Capture the cell that displays the provided text and extract its (X, Y) central coordinate. 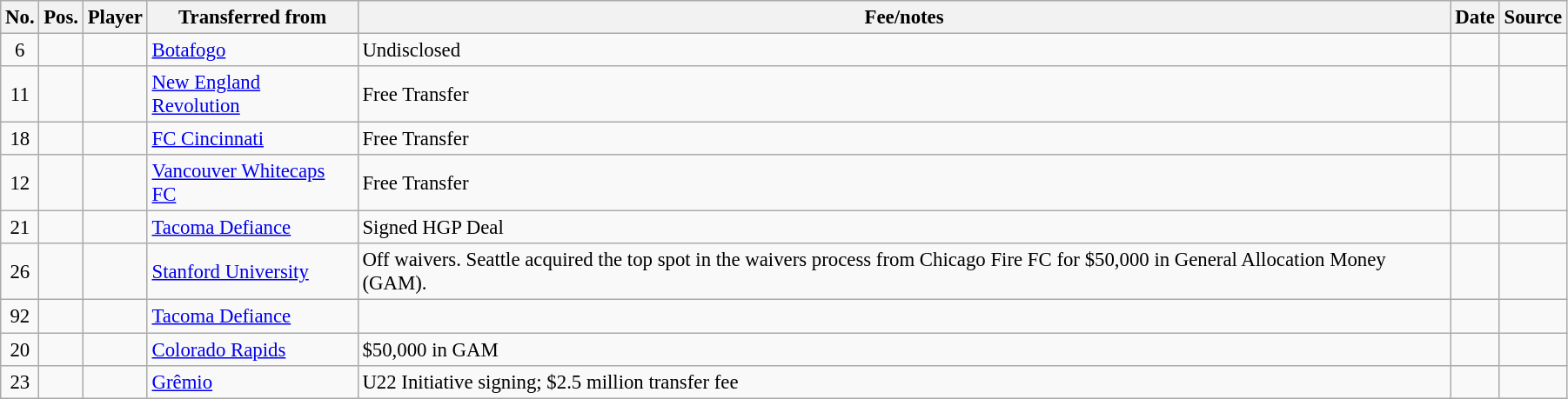
23 (20, 382)
92 (20, 316)
Colorado Rapids (252, 349)
FC Cincinnati (252, 139)
Vancouver Whitecaps FC (252, 183)
20 (20, 349)
Pos. (61, 17)
21 (20, 228)
Stanford University (252, 271)
12 (20, 183)
Source (1533, 17)
$50,000 in GAM (904, 349)
No. (20, 17)
Fee/notes (904, 17)
Signed HGP Deal (904, 228)
Botafogo (252, 50)
New England Revolution (252, 94)
Transferred from (252, 17)
11 (20, 94)
Date (1475, 17)
Player (115, 17)
26 (20, 271)
6 (20, 50)
U22 Initiative signing; $2.5 million transfer fee (904, 382)
18 (20, 139)
Grêmio (252, 382)
Undisclosed (904, 50)
Off waivers. Seattle acquired the top spot in the waivers process from Chicago Fire FC for $50,000 in General Allocation Money (GAM). (904, 271)
